Return [x, y] of the center of cell containing provided text 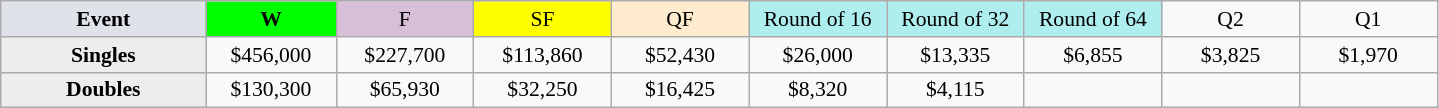
SF [543, 19]
W [271, 19]
$8,320 [818, 90]
$3,825 [1231, 55]
$13,335 [955, 55]
$26,000 [818, 55]
$1,970 [1368, 55]
$65,930 [405, 90]
Round of 32 [955, 19]
F [405, 19]
Singles [104, 55]
$4,115 [955, 90]
$113,860 [543, 55]
Round of 16 [818, 19]
$52,430 [680, 55]
$16,425 [680, 90]
Round of 64 [1093, 19]
Q1 [1368, 19]
QF [680, 19]
$32,250 [543, 90]
Event [104, 19]
Q2 [1231, 19]
$227,700 [405, 55]
$6,855 [1093, 55]
$456,000 [271, 55]
Doubles [104, 90]
$130,300 [271, 90]
